Return the (x, y) coordinate for the center point of the cell that contains the specified text.  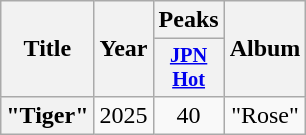
"Rose" (265, 115)
JPNHot (188, 68)
Title (48, 49)
"Tiger" (48, 115)
Peaks (188, 20)
Year (124, 49)
2025 (124, 115)
40 (188, 115)
Album (265, 49)
